Scan for the cell matching the given text and deliver its [X, Y] coordinate at center. 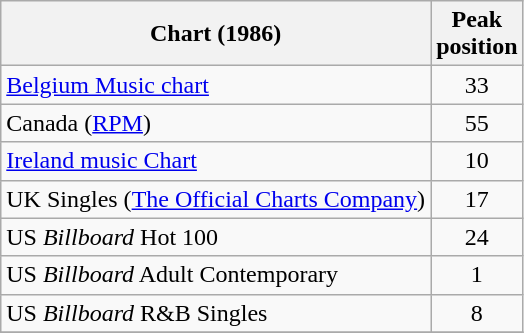
8 [477, 313]
Canada (RPM) [216, 123]
55 [477, 123]
Peakposition [477, 34]
33 [477, 85]
US Billboard Adult Contemporary [216, 275]
Ireland music Chart [216, 161]
Belgium Music chart [216, 85]
Chart (1986) [216, 34]
10 [477, 161]
24 [477, 237]
UK Singles (The Official Charts Company) [216, 199]
US Billboard R&B Singles [216, 313]
17 [477, 199]
1 [477, 275]
US Billboard Hot 100 [216, 237]
